Detect which cell encompasses the target text, then output its [x, y] center coordinate. 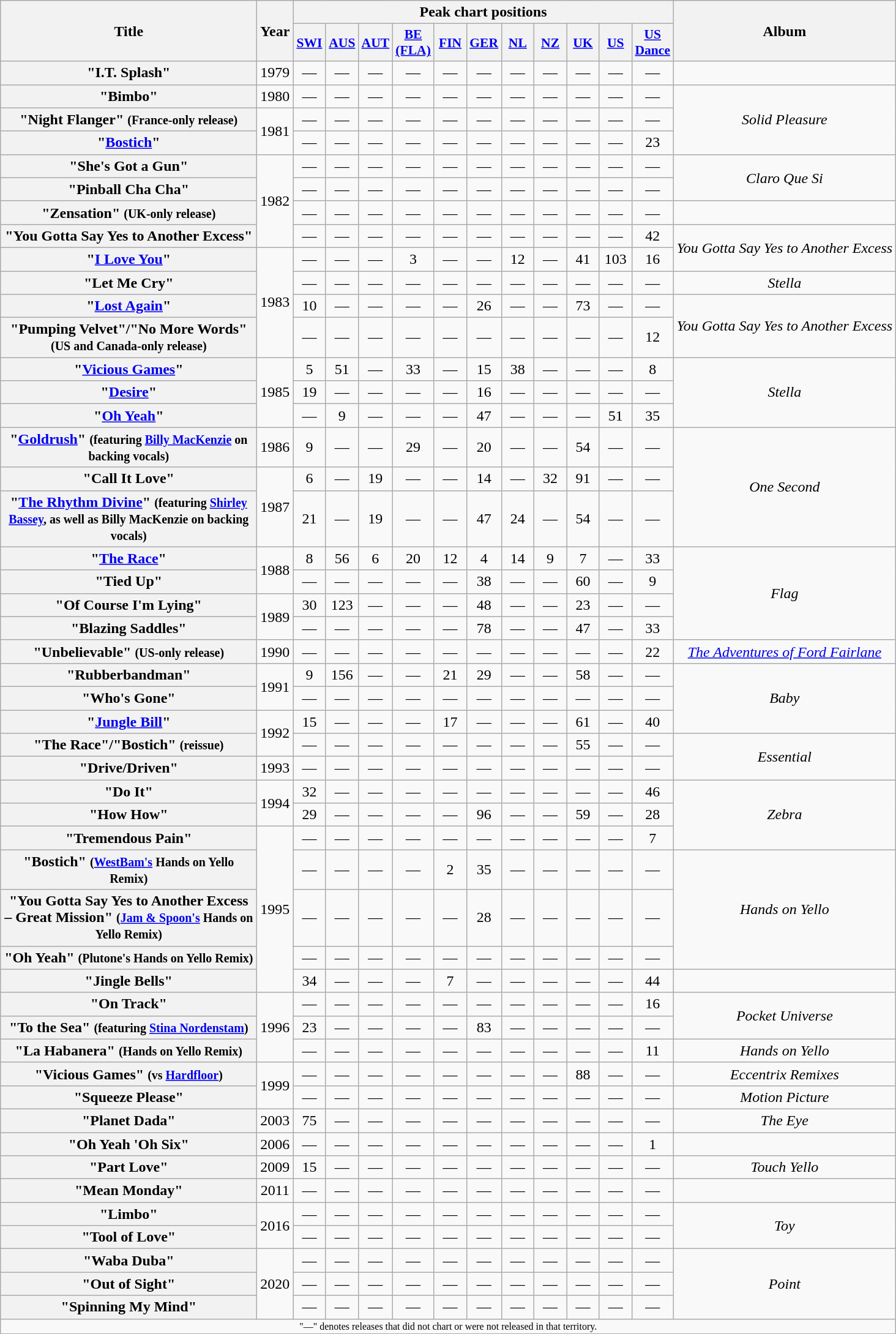
91 [583, 479]
96 [483, 815]
"Bostich" [129, 143]
"The Race"/"Bostich" (reissue) [129, 745]
1988 [275, 570]
11 [652, 1051]
"Unbelievable" (US-only release) [129, 651]
1992 [275, 733]
1 [652, 1144]
24 [518, 519]
42 [652, 236]
"Waba Duba" [129, 1261]
"Bimbo" [129, 96]
56 [342, 558]
1999 [275, 1085]
"Drive/Driven" [129, 768]
"You Gotta Say Yes to Another Excess – Great Mission" (Jam & Spoon's Hands on Yello Remix) [129, 918]
Essential [785, 757]
"Desire" [129, 392]
2 [450, 869]
NZ [550, 43]
1983 [275, 302]
88 [583, 1074]
"Goldrush" (featuring Billy MacKenzie on backing vocals) [129, 447]
"You Gotta Say Yes to Another Excess" [129, 236]
Album [785, 31]
1987 [275, 507]
One Second [785, 487]
Point [785, 1284]
"Let Me Cry" [129, 282]
The Adventures of Ford Fairlane [785, 651]
48 [483, 605]
2020 [275, 1284]
2003 [275, 1120]
"Oh Yeah" (Plutone's Hands on Yello Remix) [129, 957]
Toy [785, 1226]
17 [450, 722]
"I Love You" [129, 259]
"Lost Again" [129, 306]
1995 [275, 910]
1986 [275, 447]
26 [483, 306]
"Limbo" [129, 1214]
The Eye [785, 1120]
"Jingle Bells" [129, 981]
Touch Yello [785, 1167]
58 [583, 675]
"Of Course I'm Lying" [129, 605]
"The Race" [129, 558]
Title [129, 31]
34 [310, 981]
103 [616, 259]
5 [310, 369]
UK [583, 43]
"She's Got a Gun" [129, 166]
"Vicious Games" [129, 369]
10 [310, 306]
Solid Pleasure [785, 119]
US [616, 43]
"Call It Love" [129, 479]
"Spinning My Mind" [129, 1307]
"Jungle Bill" [129, 722]
"Pinball Cha Cha" [129, 189]
61 [583, 722]
"Do It" [129, 792]
AUS [342, 43]
22 [652, 651]
"Blazing Saddles" [129, 628]
1993 [275, 768]
123 [342, 605]
"Out of Sight" [129, 1284]
1982 [275, 201]
"The Rhythm Divine" (featuring Shirley Bassey, as well as Billy MacKenzie on backing vocals) [129, 519]
3 [413, 259]
Zebra [785, 815]
"How How" [129, 815]
FIN [450, 43]
156 [342, 675]
1981 [275, 131]
40 [652, 722]
1985 [275, 392]
"Rubberbandman" [129, 675]
"To the Sea" (featuring Stina Nordenstam) [129, 1027]
Flag [785, 593]
"Tied Up" [129, 582]
GER [483, 43]
1980 [275, 96]
78 [483, 628]
"Mean Monday" [129, 1191]
2016 [275, 1226]
1990 [275, 651]
Year [275, 31]
1994 [275, 803]
"Oh Yeah" [129, 416]
"On Track" [129, 1004]
55 [583, 745]
NL [518, 43]
"La Habanera" (Hands on Yello Remix) [129, 1051]
2009 [275, 1167]
46 [652, 792]
"Who's Gone" [129, 698]
"—" denotes releases that did not chart or were not released in that territory. [448, 1326]
"Pumping Velvet"/"No More Words" (US and Canada-only release) [129, 338]
30 [310, 605]
4 [483, 558]
"Night Flanger" (France-only release) [129, 119]
"Part Love" [129, 1167]
"Planet Dada" [129, 1120]
"Oh Yeah 'Oh Six" [129, 1144]
BE (FLA) [413, 43]
Baby [785, 698]
75 [310, 1120]
59 [583, 815]
1989 [275, 616]
41 [583, 259]
2006 [275, 1144]
"Tremendous Pain" [129, 838]
"Squeeze Please" [129, 1097]
1979 [275, 73]
"Bostich" (WestBam's Hands on Yello Remix) [129, 869]
44 [652, 981]
Claro Que Si [785, 178]
"Zensation" (UK-only release) [129, 212]
83 [483, 1027]
Motion Picture [785, 1097]
US Dance [652, 43]
"I.T. Splash" [129, 73]
73 [583, 306]
Pocket Universe [785, 1016]
Eccentrix Remixes [785, 1074]
1991 [275, 686]
60 [583, 582]
Peak chart positions [483, 12]
2011 [275, 1191]
"Vicious Games" (vs Hardfloor) [129, 1074]
SWI [310, 43]
AUT [376, 43]
1996 [275, 1027]
"Tool of Love" [129, 1237]
